Extract the (x, y) coordinate from the center of the cell holding the provided text.  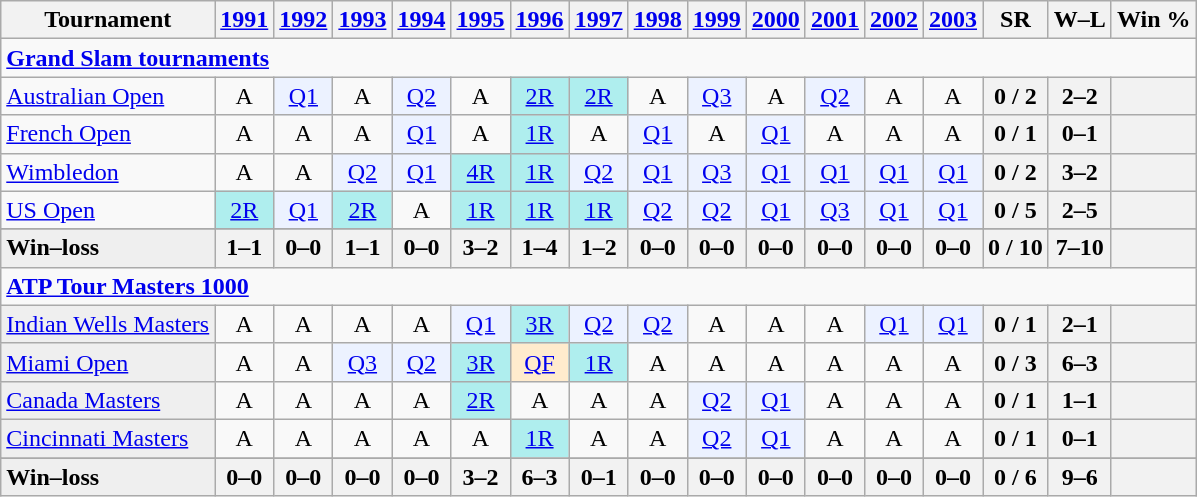
Indian Wells Masters (108, 324)
Tournament (108, 20)
Wimbledon (108, 172)
1997 (598, 20)
Canada Masters (108, 400)
1991 (244, 20)
2002 (894, 20)
SR (1016, 20)
QF (540, 362)
2–2 (1080, 96)
1995 (480, 20)
1996 (540, 20)
US Open (108, 210)
2001 (834, 20)
1992 (304, 20)
Australian Open (108, 96)
0 / 3 (1016, 362)
9–6 (1080, 477)
1999 (716, 20)
0 / 10 (1016, 248)
2000 (776, 20)
1993 (362, 20)
W–L (1080, 20)
ATP Tour Masters 1000 (598, 286)
1–4 (540, 248)
Cincinnati Masters (108, 438)
7–10 (1080, 248)
0 / 5 (1016, 210)
1998 (658, 20)
4R (480, 172)
Win % (1154, 20)
2003 (952, 20)
0 / 6 (1016, 477)
Miami Open (108, 362)
French Open (108, 134)
1–2 (598, 248)
1994 (422, 20)
2–5 (1080, 210)
2–1 (1080, 324)
Grand Slam tournaments (598, 58)
